Search for the cell housing the specified text and yield its [x, y] center coordinate. 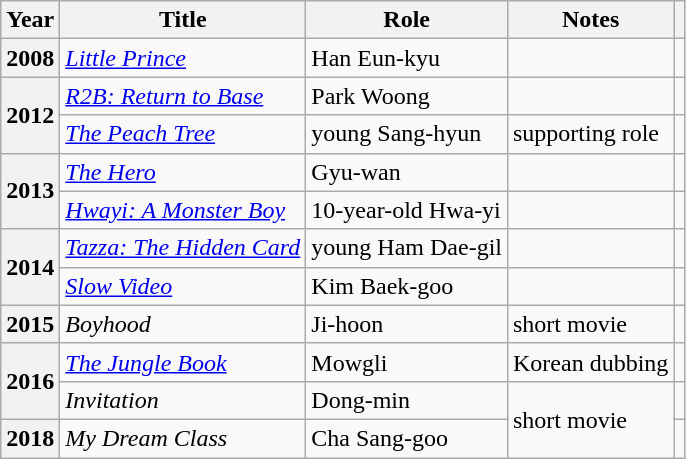
The Hero [183, 172]
Park Woong [407, 96]
Korean dubbing [590, 362]
Year [30, 20]
2014 [30, 267]
Notes [590, 20]
Role [407, 20]
Gyu-wan [407, 172]
Cha Sang-goo [407, 438]
Title [183, 20]
Han Eun-kyu [407, 58]
2013 [30, 191]
Little Prince [183, 58]
Mowgli [407, 362]
R2B: Return to Base [183, 96]
Boyhood [183, 324]
Slow Video [183, 286]
10-year-old Hwa-yi [407, 210]
My Dream Class [183, 438]
2015 [30, 324]
2008 [30, 58]
young Sang-hyun [407, 134]
Dong-min [407, 400]
2012 [30, 115]
Kim Baek-goo [407, 286]
The Peach Tree [183, 134]
2018 [30, 438]
young Ham Dae-gil [407, 248]
Hwayi: A Monster Boy [183, 210]
Ji-hoon [407, 324]
The Jungle Book [183, 362]
Tazza: The Hidden Card [183, 248]
Invitation [183, 400]
supporting role [590, 134]
2016 [30, 381]
